Detect which cell encompasses the target text, then output its (X, Y) center coordinate. 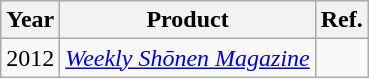
Ref. (342, 20)
Product (188, 20)
2012 (30, 58)
Weekly Shōnen Magazine (188, 58)
Year (30, 20)
